For the text-containing cell, return its midpoint in [x, y] coordinate format. 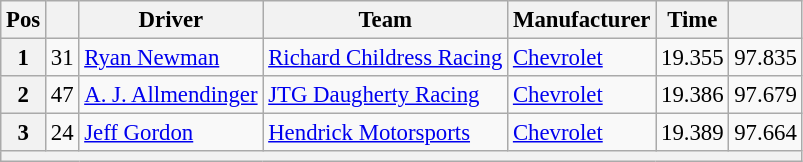
2 [24, 95]
31 [62, 58]
97.835 [766, 58]
Driver [171, 20]
Hendrick Motorsports [386, 133]
97.664 [766, 133]
24 [62, 133]
Richard Childress Racing [386, 58]
19.355 [692, 58]
19.386 [692, 95]
19.389 [692, 133]
Time [692, 20]
3 [24, 133]
1 [24, 58]
97.679 [766, 95]
Pos [24, 20]
Manufacturer [582, 20]
Ryan Newman [171, 58]
A. J. Allmendinger [171, 95]
Jeff Gordon [171, 133]
JTG Daugherty Racing [386, 95]
47 [62, 95]
Team [386, 20]
